Search for the cell housing the specified text and yield its [X, Y] center coordinate. 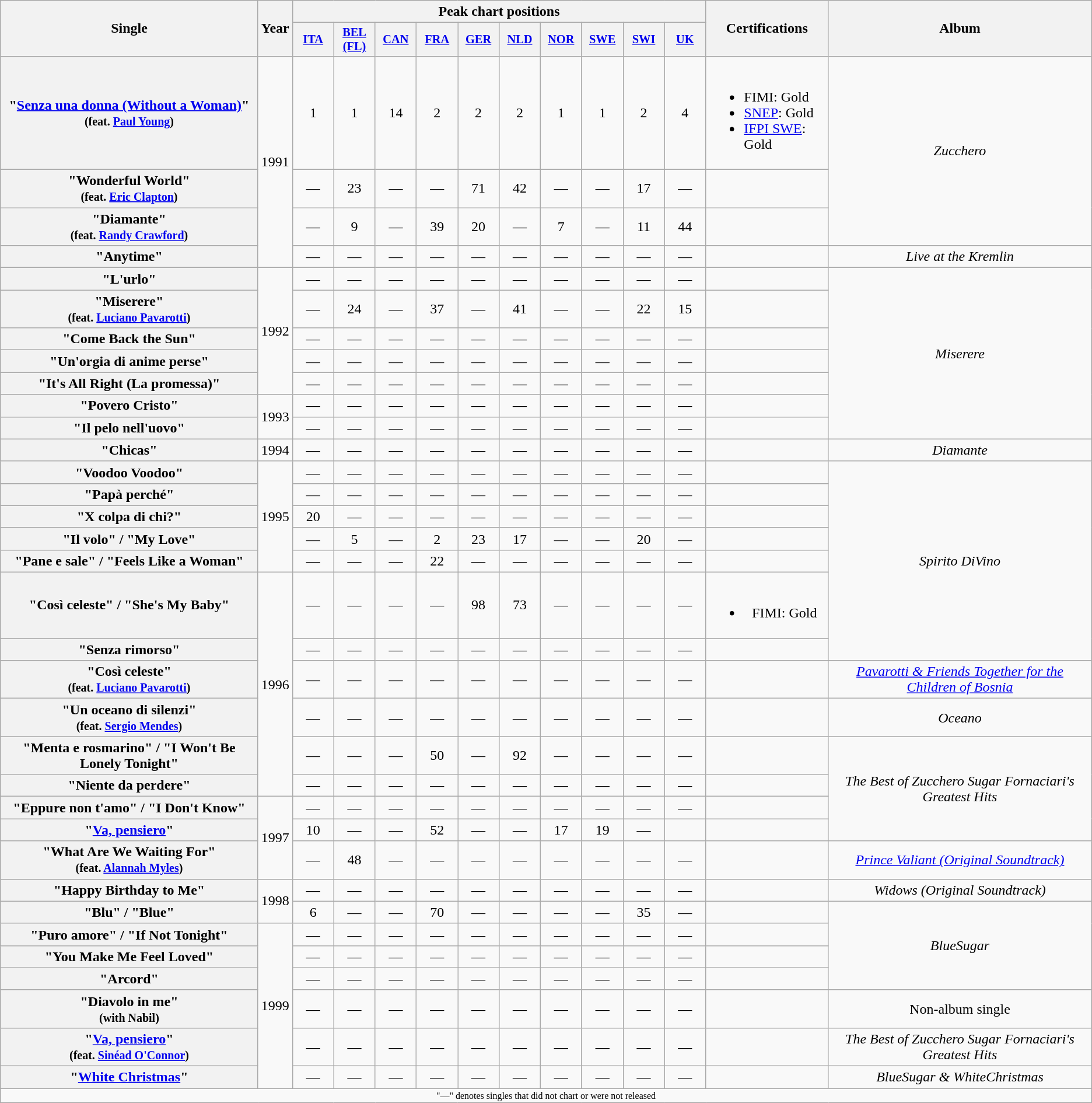
35 [644, 912]
GER [478, 40]
"Anytime" [129, 257]
"It's All Right (La promessa)" [129, 383]
"White Christmas" [129, 1077]
"Come Back the Sun" [129, 339]
"—" denotes singles that did not chart or were not released [546, 1095]
Peak chart positions [499, 12]
7 [561, 226]
"Il pelo nell'uovo" [129, 428]
10 [313, 830]
5 [355, 539]
"Senza una donna (Without a Woman)"(feat. Paul Young) [129, 113]
"Wonderful World"(feat. Eric Clapton) [129, 189]
1991 [275, 162]
"Pane e sale" / "Feels Like a Woman" [129, 561]
71 [478, 189]
"What Are We Waiting For"(feat. Alannah Myles) [129, 860]
44 [685, 226]
6 [313, 912]
"Menta e rosmarino" / "I Won't Be Lonely Tonight" [129, 755]
48 [355, 860]
42 [520, 189]
15 [685, 309]
"Diavolo in me"(with Nabil) [129, 1008]
"Un oceano di silenzi"(feat. Sergio Mendes) [129, 718]
"Va, pensiero" [129, 830]
41 [520, 309]
92 [520, 755]
Prince Valiant (Original Soundtrack) [960, 860]
Zucchero [960, 151]
1993 [275, 417]
"Chicas" [129, 450]
"L'urlo" [129, 279]
1997 [275, 838]
"Happy Birthday to Me" [129, 890]
FRA [437, 40]
"Un'orgia di anime perse" [129, 361]
1999 [275, 1006]
37 [437, 309]
ITA [313, 40]
1996 [275, 685]
BEL(FL) [355, 40]
CAN [395, 40]
Widows (Original Soundtrack) [960, 890]
Album [960, 29]
39 [437, 226]
SWE [602, 40]
98 [478, 606]
9 [355, 226]
19 [602, 830]
1998 [275, 901]
"Eppure non t'amo" / "I Don't Know" [129, 808]
"Niente da perdere" [129, 786]
73 [520, 606]
50 [437, 755]
4 [685, 113]
70 [437, 912]
Year [275, 29]
Non-album single [960, 1008]
Single [129, 29]
"You Make Me Feel Loved" [129, 957]
52 [437, 830]
"Così celeste" / "She's My Baby" [129, 606]
"Diamante"(feat. Randy Crawford) [129, 226]
Certifications [767, 29]
24 [355, 309]
BlueSugar & WhiteChristmas [960, 1077]
11 [644, 226]
1994 [275, 450]
Miserere [960, 354]
BlueSugar [960, 945]
FIMI: GoldSNEP: GoldIFPI SWE: Gold [767, 113]
"X colpa di chi?" [129, 516]
Oceano [960, 718]
"Povero Cristo" [129, 406]
"Così celeste"(feat. Luciano Pavarotti) [129, 679]
NOR [561, 40]
"Voodoo Voodoo" [129, 472]
Spirito DiVino [960, 560]
"Papà perché" [129, 494]
Pavarotti & Friends Together for the Children of Bosnia [960, 679]
"Blu" / "Blue" [129, 912]
"Va, pensiero"(feat. Sinéad O'Connor) [129, 1047]
SWI [644, 40]
"Il volo" / "My Love" [129, 539]
"Miserere"(feat. Luciano Pavarotti) [129, 309]
1995 [275, 516]
Diamante [960, 450]
"Senza rimorso" [129, 650]
"Arcord" [129, 979]
14 [395, 113]
FIMI: Gold [767, 606]
UK [685, 40]
"Puro amore" / "If Not Tonight" [129, 934]
Live at the Kremlin [960, 257]
1992 [275, 331]
NLD [520, 40]
